Locate the cell with the specified text and output its [x, y] center coordinate. 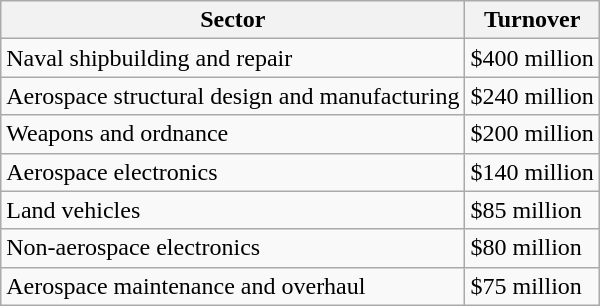
$400 million [532, 58]
$140 million [532, 172]
Aerospace structural design and manufacturing [233, 96]
$80 million [532, 248]
Weapons and ordnance [233, 134]
Sector [233, 20]
Land vehicles [233, 210]
$85 million [532, 210]
$200 million [532, 134]
$240 million [532, 96]
Turnover [532, 20]
Naval shipbuilding and repair [233, 58]
$75 million [532, 286]
Non-aerospace electronics [233, 248]
Aerospace electronics [233, 172]
Aerospace maintenance and overhaul [233, 286]
